Pinpoint the cell where the given text exists, returning its [X, Y] midpoint coordinate. 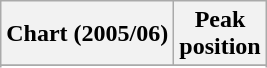
Peakposition [220, 34]
Chart (2005/06) [88, 34]
